For the text-containing cell, return its midpoint in (X, Y) coordinate format. 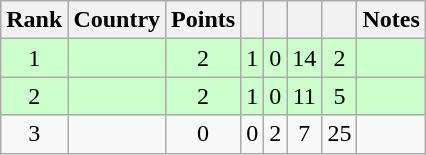
11 (304, 96)
5 (340, 96)
Rank (34, 20)
3 (34, 134)
Country (117, 20)
14 (304, 58)
Notes (391, 20)
25 (340, 134)
7 (304, 134)
Points (204, 20)
